Output the (X, Y) coordinate of the center of the cell containing the given text.  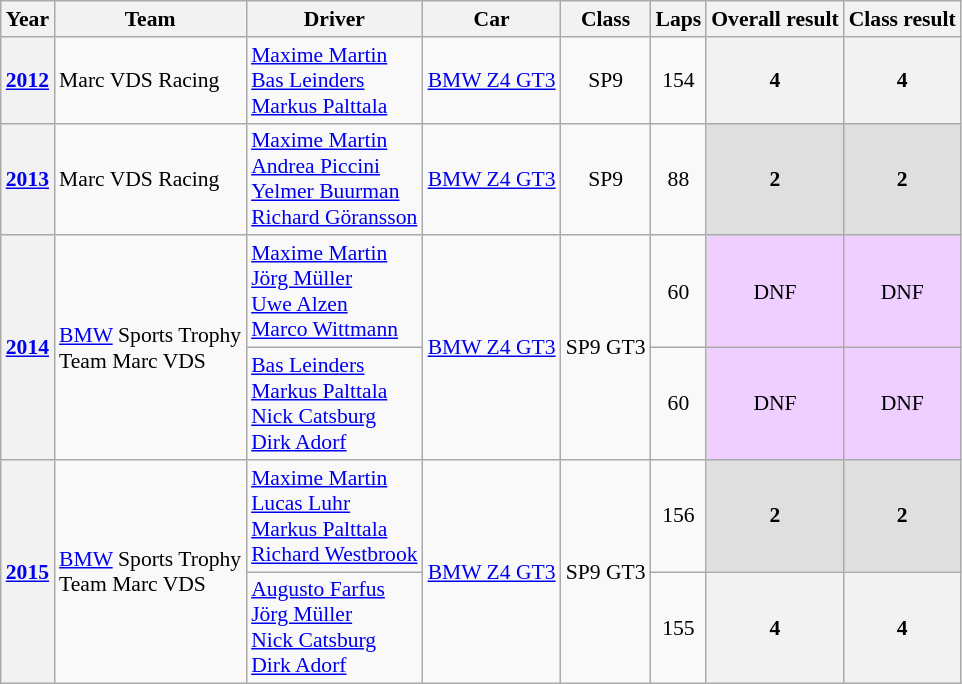
Driver (334, 19)
Class result (902, 19)
Car (492, 19)
Year (28, 19)
Augusto Farfus Jörg Müller Nick Catsburg Dirk Adorf (334, 628)
Maxime Martin Lucas Luhr Markus Palttala Richard Westbrook (334, 516)
156 (679, 516)
Laps (679, 19)
Class (606, 19)
Bas Leinders Markus Palttala Nick Catsburg Dirk Adorf (334, 404)
Maxime Martin Bas Leinders Markus Palttala (334, 80)
Team (150, 19)
2014 (28, 348)
Overall result (774, 19)
2015 (28, 572)
Maxime Martin Jörg Müller Uwe Alzen Marco Wittmann (334, 292)
2012 (28, 80)
154 (679, 80)
88 (679, 179)
155 (679, 628)
Maxime Martin Andrea Piccini Yelmer Buurman Richard Göransson (334, 179)
2013 (28, 179)
